From the cell containing the given text, extract its center point as [x, y] coordinate. 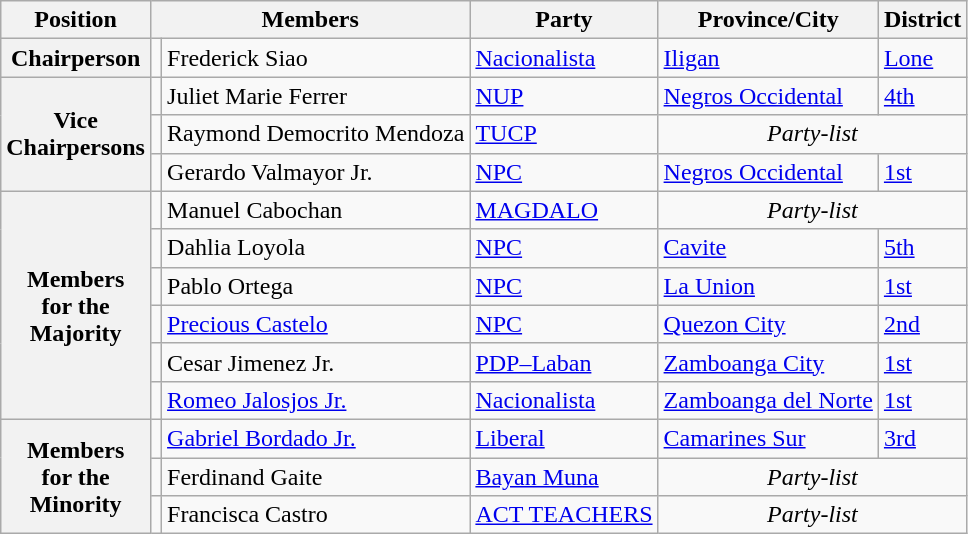
Juliet Marie Ferrer [316, 96]
Lone [922, 58]
Party [564, 20]
Zamboanga del Norte [768, 400]
Cavite [768, 248]
5th [922, 248]
MAGDALO [564, 210]
Membersfor theMinority [76, 476]
Province/City [768, 20]
Cesar Jimenez Jr. [316, 362]
Iligan [768, 58]
Quezon City [768, 324]
District [922, 20]
Pablo Ortega [316, 286]
Bayan Muna [564, 477]
Manuel Cabochan [316, 210]
ACT TEACHERS [564, 515]
Chairperson [76, 58]
2nd [922, 324]
Members [310, 20]
4th [922, 96]
Gerardo Valmayor Jr. [316, 172]
Raymond Democrito Mendoza [316, 134]
ViceChairpersons [76, 134]
PDP–Laban [564, 362]
Frederick Siao [316, 58]
Membersfor theMajority [76, 305]
Camarines Sur [768, 438]
TUCP [564, 134]
Francisca Castro [316, 515]
Zamboanga City [768, 362]
Position [76, 20]
Precious Castelo [316, 324]
Dahlia Loyola [316, 248]
Gabriel Bordado Jr. [316, 438]
3rd [922, 438]
Liberal [564, 438]
Romeo Jalosjos Jr. [316, 400]
NUP [564, 96]
La Union [768, 286]
Ferdinand Gaite [316, 477]
